Return the [X, Y] coordinate for the center point of the cell that contains the specified text.  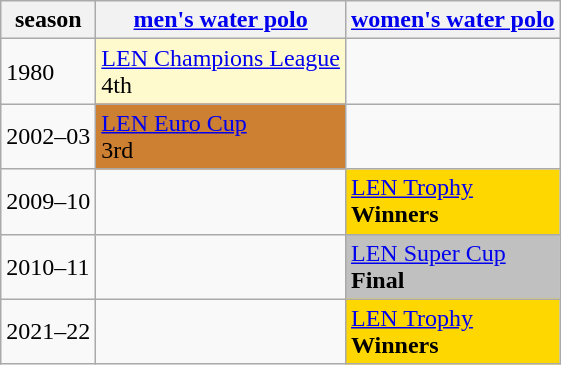
men's water polo [221, 20]
LEN Super CupFinal [452, 266]
2009–10 [48, 202]
1980 [48, 72]
2021–22 [48, 332]
women's water polo [452, 20]
2002–03 [48, 136]
season [48, 20]
LEN Euro Cup3rd [221, 136]
2010–11 [48, 266]
LEN Champions League4th [221, 72]
